Return (X, Y) of the center of cell containing provided text 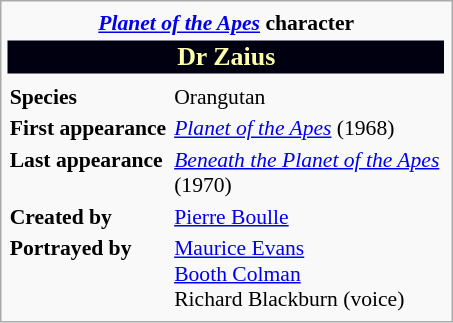
Planet of the Apes character (226, 23)
First appearance (88, 128)
Orangutan (309, 96)
Beneath the Planet of the Apes (1970) (309, 172)
Planet of the Apes (1968) (309, 128)
Created by (88, 216)
Last appearance (88, 172)
Species (88, 96)
Portrayed by (88, 274)
Maurice EvansBooth ColmanRichard Blackburn (voice) (309, 274)
Dr Zaius (226, 56)
Pierre Boulle (309, 216)
